Locate the cell with the specified text and output its (X, Y) center coordinate. 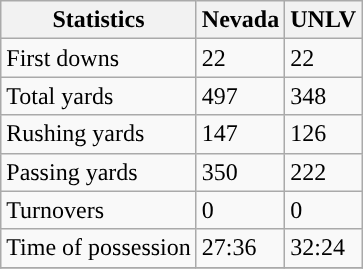
222 (324, 172)
147 (240, 134)
Nevada (240, 20)
First downs (99, 58)
Passing yards (99, 172)
126 (324, 134)
32:24 (324, 248)
Rushing yards (99, 134)
350 (240, 172)
Statistics (99, 20)
27:36 (240, 248)
348 (324, 96)
497 (240, 96)
UNLV (324, 20)
Total yards (99, 96)
Time of possession (99, 248)
Turnovers (99, 210)
